Find where the given text appears and provide that cell's center as (X, Y) coordinate. 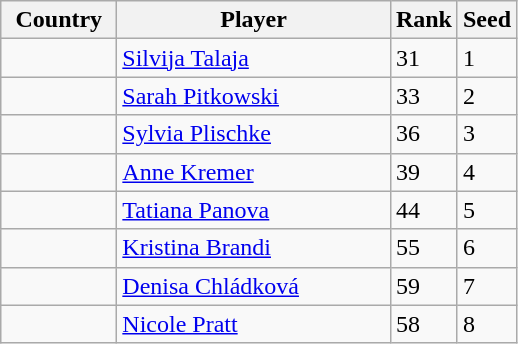
6 (486, 248)
Sylvia Plischke (254, 134)
Tatiana Panova (254, 210)
44 (424, 210)
36 (424, 134)
Kristina Brandi (254, 248)
58 (424, 324)
Nicole Pratt (254, 324)
33 (424, 96)
4 (486, 172)
59 (424, 286)
Sarah Pitkowski (254, 96)
Seed (486, 20)
8 (486, 324)
55 (424, 248)
2 (486, 96)
Denisa Chládková (254, 286)
Anne Kremer (254, 172)
Country (59, 20)
3 (486, 134)
Silvija Talaja (254, 58)
31 (424, 58)
Player (254, 20)
39 (424, 172)
Rank (424, 20)
7 (486, 286)
5 (486, 210)
1 (486, 58)
